Search for the cell housing the specified text and yield its [X, Y] center coordinate. 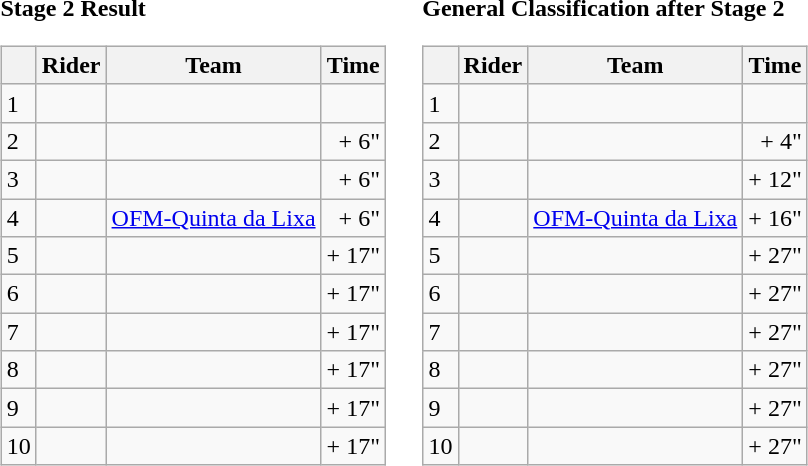
+ 12" [775, 179]
+ 4" [775, 141]
+ 16" [775, 217]
